Pinpoint the cell where the given text exists, returning its (x, y) midpoint coordinate. 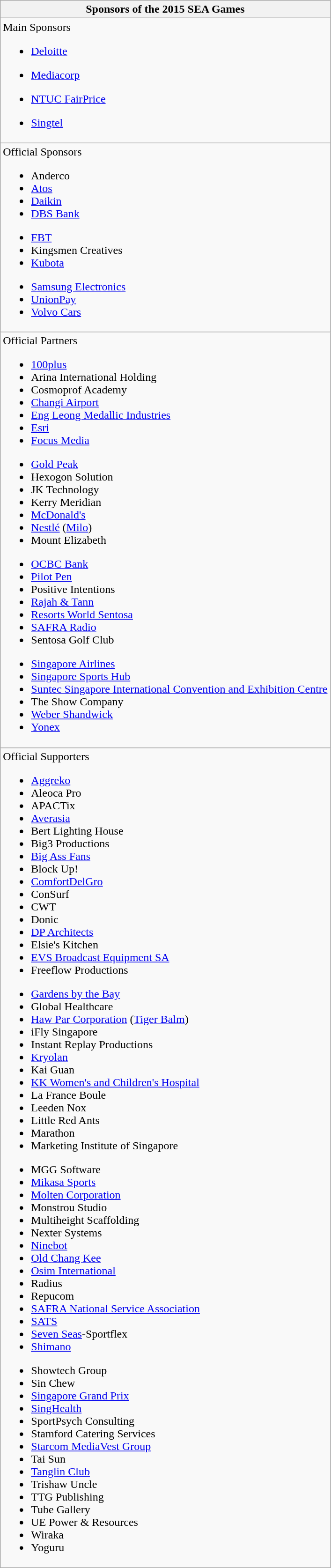
Official Sponsors AndercoAtosDaikinDBS BankFBTKingsmen CreativesKubotaSamsung ElectronicsUnionPayVolvo Cars (165, 237)
Main Sponsors DeloitteMediacorpNTUC FairPriceSingtel (165, 81)
Sponsors of the 2015 SEA Games (165, 9)
